Scan for the cell matching the given text and deliver its (X, Y) coordinate at center. 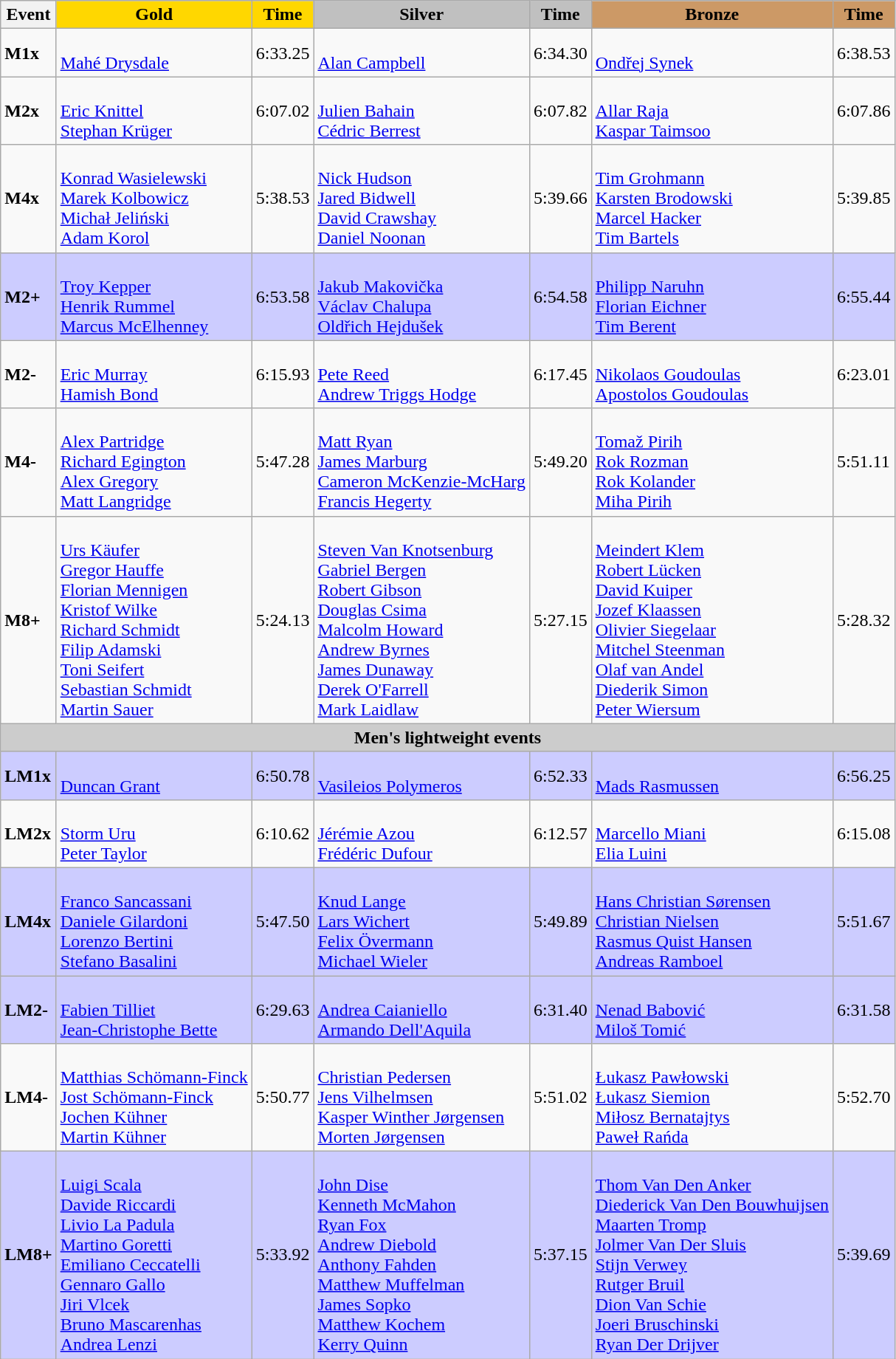
Tomaž PirihRok RozmanRok KolanderMiha Pirih (711, 462)
5:47.28 (283, 462)
5:39.85 (864, 199)
Eric MurrayHamish Bond (154, 374)
Alan Campbell (422, 53)
6:29.63 (283, 1010)
Vasileios Polymeros (422, 775)
Pete ReedAndrew Triggs Hodge (422, 374)
5:49.89 (560, 921)
Bronze (711, 15)
Storm UruPeter Taylor (154, 833)
Christian PedersenJens VilhelmsenKasper Winther JørgensenMorten Jørgensen (422, 1098)
6:34.30 (560, 53)
Jakub MakovičkaVáclav ChalupaOldřich Hejdušek (422, 297)
Philipp NaruhnFlorian EichnerTim Berent (711, 297)
Mads Rasmussen (711, 775)
6:53.58 (283, 297)
6:15.93 (283, 374)
5:51.11 (864, 462)
6:55.44 (864, 297)
Duncan Grant (154, 775)
6:38.53 (864, 53)
Urs KäuferGregor HauffeFlorian MennigenKristof WilkeRichard SchmidtFilip AdamskiToni SeifertSebastian SchmidtMartin Sauer (154, 620)
LM4- (28, 1098)
6:07.86 (864, 111)
M2- (28, 374)
Gold (154, 15)
Hans Christian SørensenChristian NielsenRasmus Quist HansenAndreas Ramboel (711, 921)
6:31.40 (560, 1010)
Alex PartridgeRichard EgingtonAlex GregoryMatt Langridge (154, 462)
6:07.02 (283, 111)
M8+ (28, 620)
5:51.02 (560, 1098)
6:15.08 (864, 833)
Matthias Schömann-FinckJost Schömann-FinckJochen KühnerMartin Kühner (154, 1098)
M4x (28, 199)
LM2- (28, 1010)
Nick HudsonJared BidwellDavid CrawshayDaniel Noonan (422, 199)
Silver (422, 15)
6:50.78 (283, 775)
Allar RajaKaspar Taimsoo (711, 111)
Nenad BabovićMiloš Tomić (711, 1010)
Nikolaos GoudoulasApostolos Goudoulas (711, 374)
Julien BahainCédric Berrest (422, 111)
Knud LangeLars WichertFelix ÖvermannMichael Wieler (422, 921)
5:52.70 (864, 1098)
6:56.25 (864, 775)
5:33.92 (283, 1255)
Steven Van KnotsenburgGabriel BergenRobert GibsonDouglas CsimaMalcolm HowardAndrew ByrnesJames DunawayDerek O'FarrellMark Laidlaw (422, 620)
5:49.20 (560, 462)
Fabien TillietJean-Christophe Bette (154, 1010)
6:12.57 (560, 833)
Troy KepperHenrik RummelMarcus McElhenney (154, 297)
Ondřej Synek (711, 53)
Tim GrohmannKarsten BrodowskiMarcel HackerTim Bartels (711, 199)
6:33.25 (283, 53)
Marcello MianiElia Luini (711, 833)
M2x (28, 111)
6:17.45 (560, 374)
Mahé Drysdale (154, 53)
M4- (28, 462)
5:51.67 (864, 921)
Men's lightweight events (447, 737)
Konrad WasielewskiMarek KolbowiczMichał JelińskiAdam Korol (154, 199)
6:10.62 (283, 833)
5:28.32 (864, 620)
5:47.50 (283, 921)
LM2x (28, 833)
M1x (28, 53)
5:24.13 (283, 620)
6:23.01 (864, 374)
Andrea CaianielloArmando Dell'Aquila (422, 1010)
Eric KnittelStephan Krüger (154, 111)
Franco SancassaniDaniele GilardoniLorenzo BertiniStefano Basalini (154, 921)
5:39.69 (864, 1255)
6:52.33 (560, 775)
Łukasz PawłowskiŁukasz SiemionMiłosz BernatajtysPaweł Rańda (711, 1098)
LM8+ (28, 1255)
5:50.77 (283, 1098)
6:54.58 (560, 297)
LM1x (28, 775)
Matt RyanJames MarburgCameron McKenzie-McHargFrancis Hegerty (422, 462)
Event (28, 15)
5:37.15 (560, 1255)
Jérémie AzouFrédéric Dufour (422, 833)
Luigi ScalaDavide RiccardiLivio La PadulaMartino GorettiEmiliano CeccatelliGennaro GalloJiri VlcekBruno MascarenhasAndrea Lenzi (154, 1255)
Meindert KlemRobert LückenDavid KuiperJozef KlaassenOlivier SiegelaarMitchel SteenmanOlaf van AndelDiederik SimonPeter Wiersum (711, 620)
5:39.66 (560, 199)
5:38.53 (283, 199)
LM4x (28, 921)
6:07.82 (560, 111)
M2+ (28, 297)
5:27.15 (560, 620)
6:31.58 (864, 1010)
John DiseKenneth McMahonRyan FoxAndrew DieboldAnthony FahdenMatthew MuffelmanJames SopkoMatthew KochemKerry Quinn (422, 1255)
